Scan for the cell matching the given text and deliver its [x, y] coordinate at center. 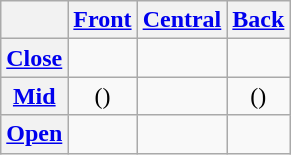
Front [102, 20]
Back [258, 20]
Mid [34, 96]
Close [34, 58]
Central [182, 20]
Open [34, 134]
